Locate the cell with the specified text and output its [X, Y] center coordinate. 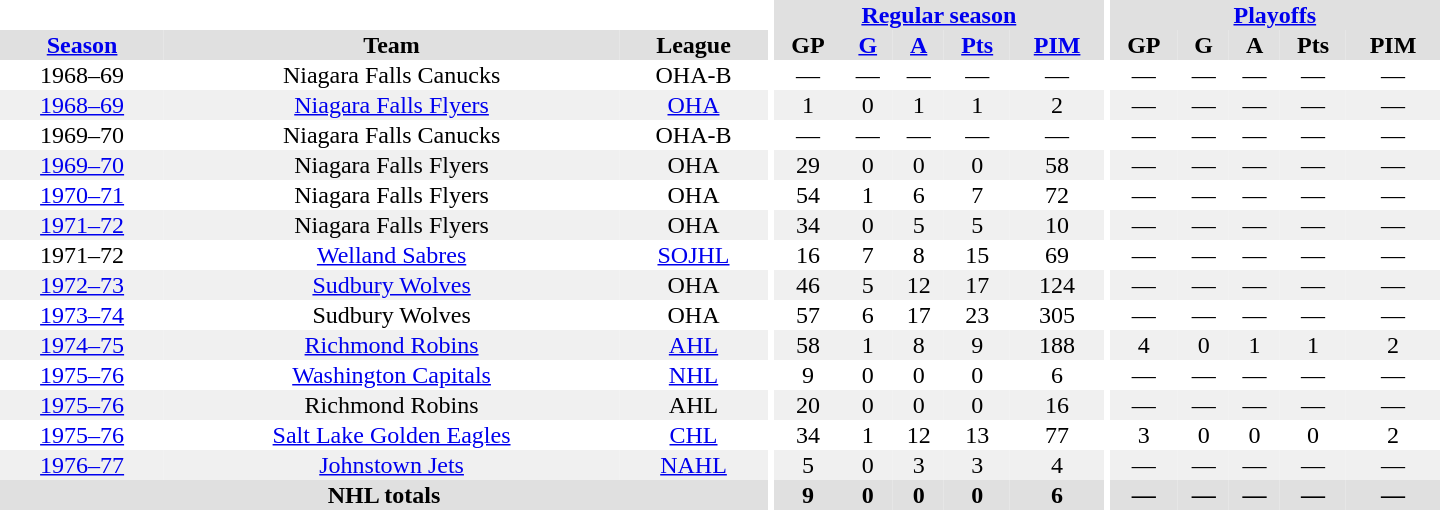
20 [808, 405]
NAHL [694, 465]
League [694, 45]
15 [977, 255]
69 [1057, 255]
Salt Lake Golden Eagles [392, 435]
Playoffs [1275, 15]
NHL totals [384, 495]
NHL [694, 375]
Washington Capitals [392, 375]
124 [1057, 285]
13 [977, 435]
1973–74 [82, 315]
77 [1057, 435]
46 [808, 285]
Johnstown Jets [392, 465]
Season [82, 45]
54 [808, 195]
Team [392, 45]
23 [977, 315]
29 [808, 165]
1976–77 [82, 465]
1970–71 [82, 195]
57 [808, 315]
72 [1057, 195]
188 [1057, 345]
1974–75 [82, 345]
1972–73 [82, 285]
305 [1057, 315]
10 [1057, 225]
CHL [694, 435]
Welland Sabres [392, 255]
Regular season [939, 15]
SOJHL [694, 255]
